Output the (x, y) coordinate of the center of the cell containing the given text.  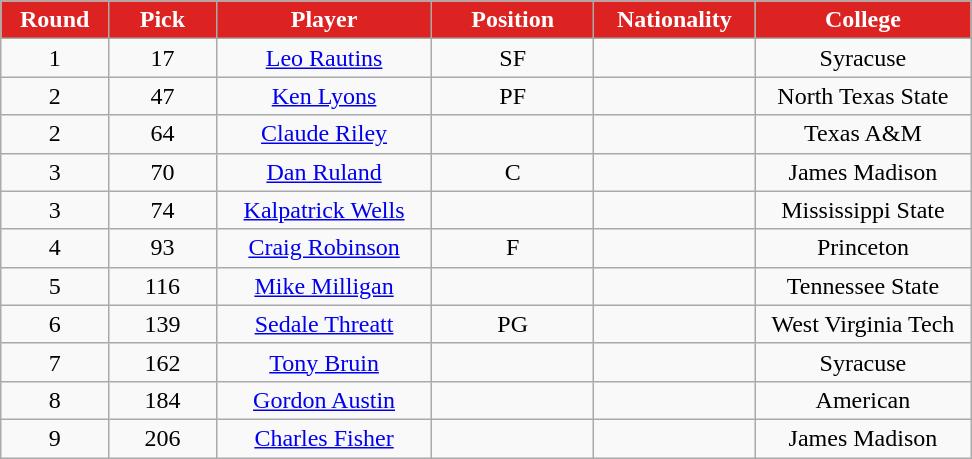
Kalpatrick Wells (324, 210)
F (513, 248)
9 (55, 438)
93 (163, 248)
47 (163, 96)
American (863, 400)
Craig Robinson (324, 248)
206 (163, 438)
74 (163, 210)
Tony Bruin (324, 362)
Gordon Austin (324, 400)
Nationality (674, 20)
5 (55, 286)
Texas A&M (863, 134)
Leo Rautins (324, 58)
Sedale Threatt (324, 324)
184 (163, 400)
Mississippi State (863, 210)
Claude Riley (324, 134)
Player (324, 20)
C (513, 172)
8 (55, 400)
Position (513, 20)
Mike Milligan (324, 286)
7 (55, 362)
West Virginia Tech (863, 324)
64 (163, 134)
Ken Lyons (324, 96)
Charles Fisher (324, 438)
4 (55, 248)
College (863, 20)
Round (55, 20)
17 (163, 58)
PG (513, 324)
Princeton (863, 248)
162 (163, 362)
North Texas State (863, 96)
116 (163, 286)
1 (55, 58)
PF (513, 96)
70 (163, 172)
6 (55, 324)
139 (163, 324)
SF (513, 58)
Tennessee State (863, 286)
Pick (163, 20)
Dan Ruland (324, 172)
